Pinpoint the cell where the given text exists, returning its [x, y] midpoint coordinate. 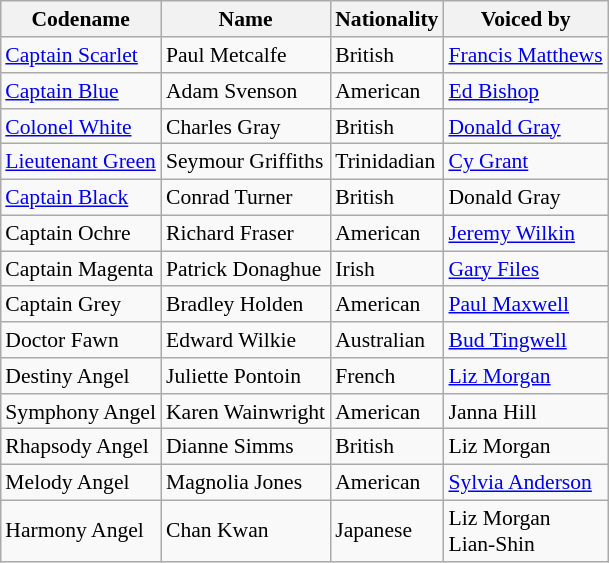
Gary Files [525, 269]
Destiny Angel [80, 376]
Trinidadian [386, 162]
Cy Grant [525, 162]
Adam Svenson [246, 91]
Charles Gray [246, 126]
Codename [80, 19]
Conrad Turner [246, 197]
Bradley Holden [246, 304]
French [386, 376]
Australian [386, 340]
Liz Morgan Lian-Shin [525, 530]
Bud Tingwell [525, 340]
Sylvia Anderson [525, 482]
Captain Grey [80, 304]
Symphony Angel [80, 411]
Patrick Donaghue [246, 269]
Nationality [386, 19]
Magnolia Jones [246, 482]
Dianne Simms [246, 447]
Richard Fraser [246, 233]
Japanese [386, 530]
Irish [386, 269]
Doctor Fawn [80, 340]
Rhapsody Angel [80, 447]
Paul Maxwell [525, 304]
Voiced by [525, 19]
Karen Wainwright [246, 411]
Paul Metcalfe [246, 55]
Juliette Pontoin [246, 376]
Melody Angel [80, 482]
Lieutenant Green [80, 162]
Captain Ochre [80, 233]
Ed Bishop [525, 91]
Harmony Angel [80, 530]
Chan Kwan [246, 530]
Name [246, 19]
Captain Magenta [80, 269]
Colonel White [80, 126]
Edward Wilkie [246, 340]
Seymour Griffiths [246, 162]
Captain Black [80, 197]
Jeremy Wilkin [525, 233]
Captain Blue [80, 91]
Francis Matthews [525, 55]
Janna Hill [525, 411]
Captain Scarlet [80, 55]
